Determine the [X, Y] coordinate at the center of the cell enclosing the given text.  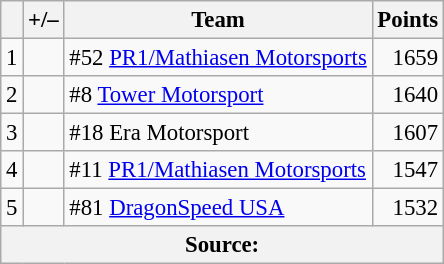
4 [12, 170]
2 [12, 95]
#81 DragonSpeed USA [218, 208]
#52 PR1/Mathiasen Motorsports [218, 58]
1 [12, 58]
Points [408, 20]
1659 [408, 58]
Source: [222, 245]
+/– [44, 20]
1607 [408, 133]
#18 Era Motorsport [218, 133]
#8 Tower Motorsport [218, 95]
#11 PR1/Mathiasen Motorsports [218, 170]
1547 [408, 170]
1640 [408, 95]
3 [12, 133]
5 [12, 208]
Team [218, 20]
1532 [408, 208]
